Determine the [X, Y] coordinate at the center of the cell enclosing the given text.  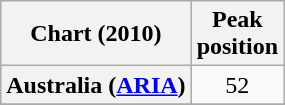
52 [237, 85]
Australia (ARIA) [96, 85]
Peakposition [237, 34]
Chart (2010) [96, 34]
